Search for the cell housing the specified text and yield its (x, y) center coordinate. 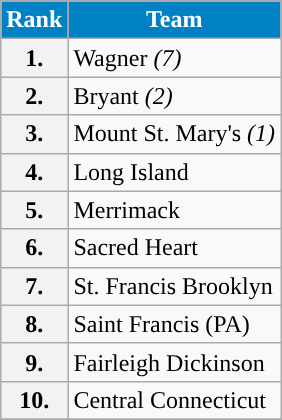
Sacred Heart (174, 248)
Merrimack (174, 210)
1. (34, 58)
10. (34, 400)
2. (34, 96)
8. (34, 324)
Bryant (2) (174, 96)
3. (34, 134)
Fairleigh Dickinson (174, 362)
Central Connecticut (174, 400)
Long Island (174, 172)
Saint Francis (PA) (174, 324)
Rank (34, 20)
9. (34, 362)
Mount St. Mary's (1) (174, 134)
St. Francis Brooklyn (174, 286)
5. (34, 210)
Wagner (7) (174, 58)
4. (34, 172)
6. (34, 248)
Team (174, 20)
7. (34, 286)
